Output the (X, Y) coordinate of the center of the cell containing the given text.  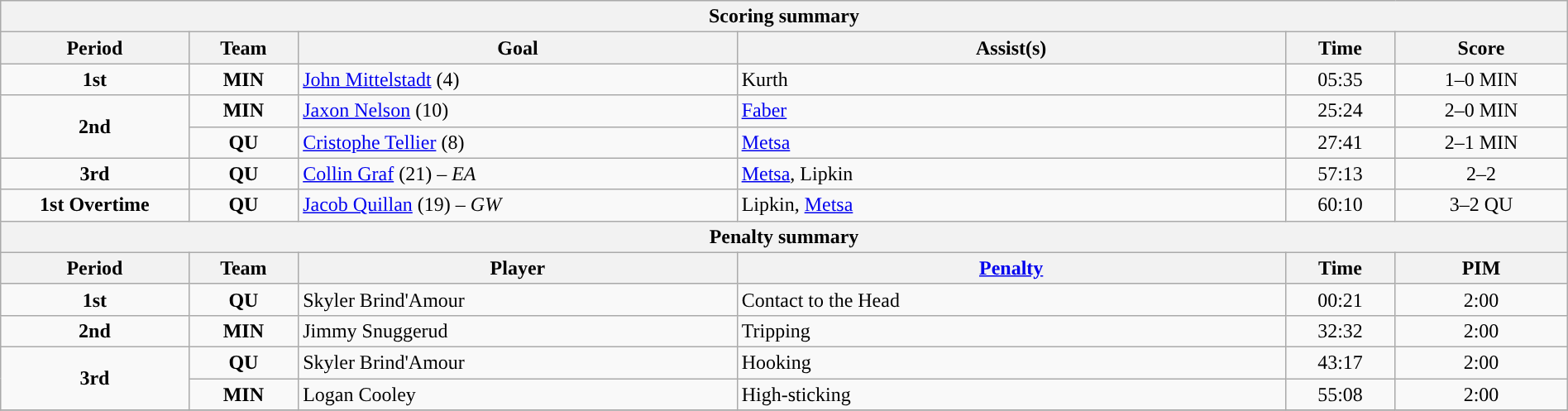
27:41 (1340, 142)
Hooking (1011, 362)
Jimmy Snuggerud (518, 331)
1–0 MIN (1481, 79)
2–0 MIN (1481, 111)
Tripping (1011, 331)
Score (1481, 48)
Player (518, 268)
PIM (1481, 268)
Collin Graf (21) – EA (518, 174)
1st Overtime (94, 205)
2–1 MIN (1481, 142)
Penalty (1011, 268)
Metsa, Lipkin (1011, 174)
High-sticking (1011, 394)
57:13 (1340, 174)
2–2 (1481, 174)
05:35 (1340, 79)
00:21 (1340, 299)
Logan Cooley (518, 394)
Kurth (1011, 79)
Jacob Quillan (19) – GW (518, 205)
25:24 (1340, 111)
Cristophe Tellier (8) (518, 142)
Faber (1011, 111)
3–2 QU (1481, 205)
32:32 (1340, 331)
Jaxon Nelson (10) (518, 111)
Scoring summary (784, 17)
Contact to the Head (1011, 299)
Assist(s) (1011, 48)
John Mittelstadt (4) (518, 79)
60:10 (1340, 205)
43:17 (1340, 362)
Lipkin, Metsa (1011, 205)
Metsa (1011, 142)
55:08 (1340, 394)
Penalty summary (784, 237)
Goal (518, 48)
